Find where the given text appears and provide that cell's center as (x, y) coordinate. 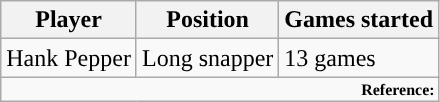
Position (207, 20)
Player (69, 20)
Games started (359, 20)
Long snapper (207, 58)
13 games (359, 58)
Reference: (220, 89)
Hank Pepper (69, 58)
